For the text-containing cell, return its midpoint in (x, y) coordinate format. 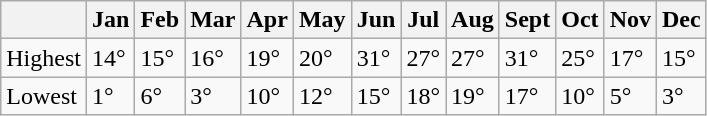
Jan (110, 20)
Apr (267, 20)
Feb (160, 20)
Mar (213, 20)
Jul (424, 20)
Nov (630, 20)
Jun (376, 20)
14° (110, 58)
Sept (527, 20)
Oct (580, 20)
18° (424, 96)
20° (322, 58)
May (322, 20)
16° (213, 58)
Dec (682, 20)
25° (580, 58)
5° (630, 96)
1° (110, 96)
Aug (473, 20)
Highest (44, 58)
12° (322, 96)
Lowest (44, 96)
6° (160, 96)
